Pinpoint the cell where the given text exists, returning its (x, y) midpoint coordinate. 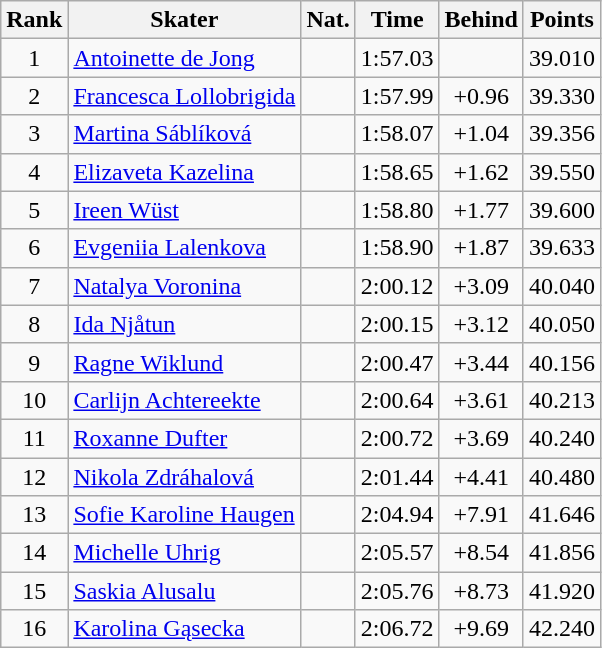
13 (34, 515)
+8.54 (481, 553)
15 (34, 591)
Rank (34, 20)
+1.04 (481, 134)
+4.41 (481, 477)
39.010 (562, 58)
40.050 (562, 324)
2:06.72 (397, 629)
7 (34, 286)
40.480 (562, 477)
1:58.90 (397, 248)
1:57.99 (397, 96)
1:58.65 (397, 172)
41.856 (562, 553)
2:05.76 (397, 591)
Elizaveta Kazelina (184, 172)
Sofie Karoline Haugen (184, 515)
Francesca Lollobrigida (184, 96)
41.646 (562, 515)
+3.61 (481, 400)
2:00.64 (397, 400)
Saskia Alusalu (184, 591)
+9.69 (481, 629)
Carlijn Achtereekte (184, 400)
39.550 (562, 172)
16 (34, 629)
5 (34, 210)
39.633 (562, 248)
12 (34, 477)
39.600 (562, 210)
Karolina Gąsecka (184, 629)
1:58.07 (397, 134)
9 (34, 362)
+3.69 (481, 438)
2:00.47 (397, 362)
2:00.15 (397, 324)
11 (34, 438)
Nat. (328, 20)
+7.91 (481, 515)
2:01.44 (397, 477)
39.356 (562, 134)
4 (34, 172)
Behind (481, 20)
+3.44 (481, 362)
+0.96 (481, 96)
39.330 (562, 96)
+3.12 (481, 324)
14 (34, 553)
8 (34, 324)
2:00.12 (397, 286)
6 (34, 248)
Evgeniia Lalenkova (184, 248)
Michelle Uhrig (184, 553)
+1.77 (481, 210)
Natalya Voronina (184, 286)
+3.09 (481, 286)
2:04.94 (397, 515)
+1.87 (481, 248)
+8.73 (481, 591)
1:57.03 (397, 58)
1:58.80 (397, 210)
Antoinette de Jong (184, 58)
2:00.72 (397, 438)
+1.62 (481, 172)
40.213 (562, 400)
Ireen Wüst (184, 210)
Skater (184, 20)
2:05.57 (397, 553)
Time (397, 20)
1 (34, 58)
42.240 (562, 629)
Ragne Wiklund (184, 362)
10 (34, 400)
Roxanne Dufter (184, 438)
Points (562, 20)
40.240 (562, 438)
Ida Njåtun (184, 324)
Nikola Zdráhalová (184, 477)
3 (34, 134)
2 (34, 96)
40.156 (562, 362)
40.040 (562, 286)
Martina Sáblíková (184, 134)
41.920 (562, 591)
